For the text-containing cell, return its midpoint in [X, Y] coordinate format. 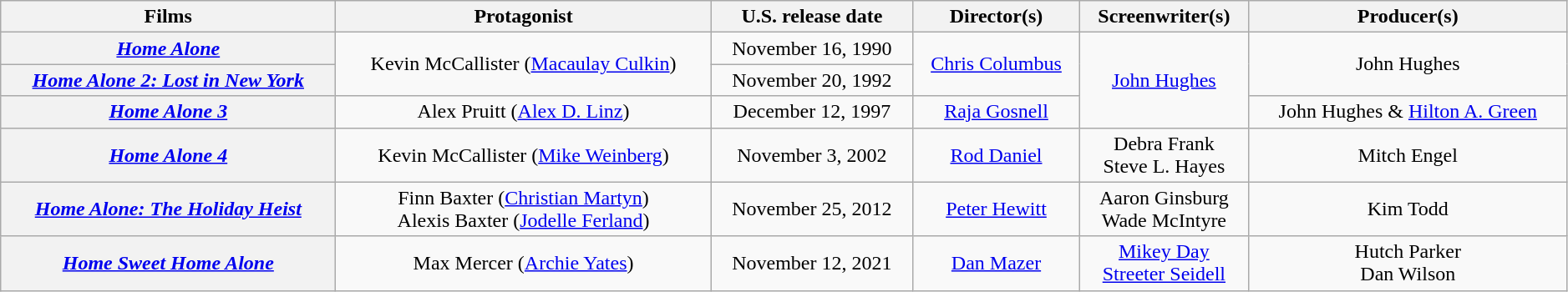
John Hughes & Hilton A. Green [1408, 112]
November 3, 2002 [812, 155]
Kevin McCallister (Mike Weinberg) [523, 155]
Home Alone 2: Lost in New York [169, 80]
U.S. release date [812, 17]
Dan Mazer [996, 264]
November 25, 2012 [812, 209]
Home Alone [169, 48]
Max Mercer (Archie Yates) [523, 264]
Home Alone 4 [169, 155]
Screenwriter(s) [1165, 17]
Finn Baxter (Christian Martyn) Alexis Baxter (Jodelle Ferland) [523, 209]
November 16, 1990 [812, 48]
December 12, 1997 [812, 112]
Home Sweet Home Alone [169, 264]
Raja Gosnell [996, 112]
Aaron Ginsburg Wade McIntyre [1165, 209]
Director(s) [996, 17]
Rod Daniel [996, 155]
Kevin McCallister (Macaulay Culkin) [523, 64]
Peter Hewitt [996, 209]
Kim Todd [1408, 209]
Producer(s) [1408, 17]
November 20, 1992 [812, 80]
Films [169, 17]
Protagonist [523, 17]
Hutch Parker Dan Wilson [1408, 264]
Alex Pruitt (Alex D. Linz) [523, 112]
Debra Frank Steve L. Hayes [1165, 155]
November 12, 2021 [812, 264]
Mitch Engel [1408, 155]
Home Alone 3 [169, 112]
Chris Columbus [996, 64]
Mikey Day Streeter Seidell [1165, 264]
Home Alone: The Holiday Heist [169, 209]
